Find where the given text appears and provide that cell's center as (x, y) coordinate. 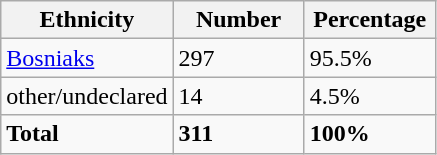
100% (370, 134)
297 (238, 58)
other/undeclared (87, 96)
Bosniaks (87, 58)
311 (238, 134)
Number (238, 20)
Total (87, 134)
Percentage (370, 20)
14 (238, 96)
4.5% (370, 96)
95.5% (370, 58)
Ethnicity (87, 20)
